Capture the cell that displays the provided text and extract its (X, Y) central coordinate. 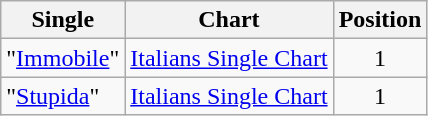
Position (380, 20)
"Immobile" (63, 58)
Chart (229, 20)
"Stupida" (63, 96)
Single (63, 20)
